Scan for the cell matching the given text and deliver its (x, y) coordinate at center. 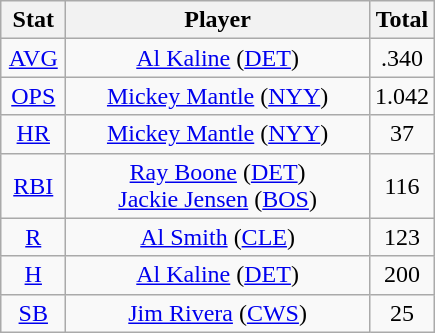
Total (402, 20)
SB (34, 313)
123 (402, 237)
HR (34, 134)
200 (402, 275)
116 (402, 186)
37 (402, 134)
R (34, 237)
H (34, 275)
OPS (34, 96)
25 (402, 313)
AVG (34, 58)
RBI (34, 186)
.340 (402, 58)
Al Smith (CLE) (218, 237)
Stat (34, 20)
Player (218, 20)
Ray Boone (DET)Jackie Jensen (BOS) (218, 186)
1.042 (402, 96)
Jim Rivera (CWS) (218, 313)
